Return the [x, y] coordinate for the center point of the cell that contains the specified text.  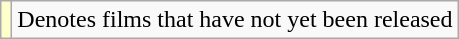
Denotes films that have not yet been released [235, 20]
